Provide the [x, y] coordinate of the cell's center where the given text is located.  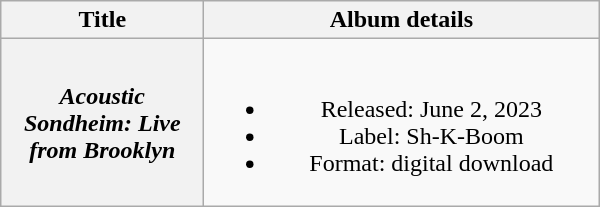
Title [102, 20]
Acoustic Sondheim: Live from Brooklyn [102, 122]
Released: June 2, 2023Label: Sh-K-BoomFormat: digital download [402, 122]
Album details [402, 20]
